Return the (X, Y) coordinate for the center point of the cell that contains the specified text.  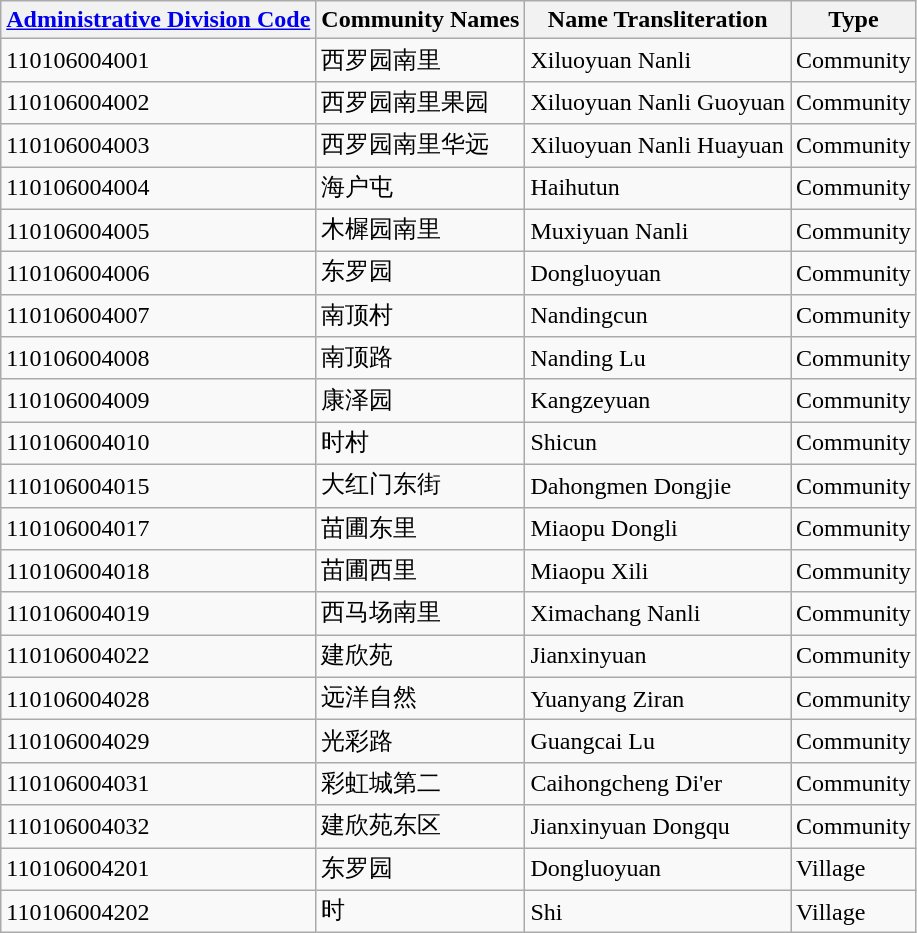
海户屯 (420, 188)
苗圃西里 (420, 572)
Nanding Lu (658, 358)
110106004010 (158, 444)
110106004005 (158, 230)
Haihutun (658, 188)
110106004031 (158, 784)
西罗园南里果园 (420, 102)
Kangzeyuan (658, 400)
苗圃东里 (420, 528)
Yuanyang Ziran (658, 698)
110106004018 (158, 572)
110106004015 (158, 486)
Jianxinyuan Dongqu (658, 826)
Jianxinyuan (658, 656)
110106004202 (158, 912)
Xiluoyuan Nanli (658, 60)
110106004017 (158, 528)
西马场南里 (420, 614)
Muxiyuan Nanli (658, 230)
康泽园 (420, 400)
Dahongmen Dongjie (658, 486)
110106004009 (158, 400)
110106004201 (158, 870)
110106004002 (158, 102)
西罗园南里华远 (420, 146)
西罗园南里 (420, 60)
110106004006 (158, 274)
Community Names (420, 20)
远洋自然 (420, 698)
110106004004 (158, 188)
时村 (420, 444)
110106004029 (158, 742)
Xiluoyuan Nanli Huayuan (658, 146)
110106004019 (158, 614)
110106004003 (158, 146)
建欣苑 (420, 656)
Xiluoyuan Nanli Guoyuan (658, 102)
110106004028 (158, 698)
彩虹城第二 (420, 784)
110106004008 (158, 358)
南顶村 (420, 316)
Guangcai Lu (658, 742)
Nandingcun (658, 316)
Administrative Division Code (158, 20)
光彩路 (420, 742)
木樨园南里 (420, 230)
Type (854, 20)
Name Transliteration (658, 20)
Miaopu Xili (658, 572)
Shicun (658, 444)
建欣苑东区 (420, 826)
110106004032 (158, 826)
110106004022 (158, 656)
时 (420, 912)
大红门东街 (420, 486)
110106004001 (158, 60)
Ximachang Nanli (658, 614)
110106004007 (158, 316)
Miaopu Dongli (658, 528)
Shi (658, 912)
Caihongcheng Di'er (658, 784)
南顶路 (420, 358)
